Provide the (X, Y) coordinate of the cell's center where the given text is located.  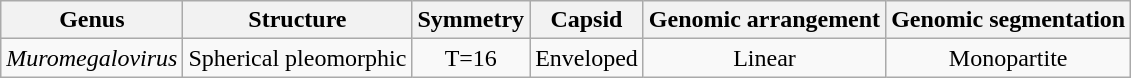
Spherical pleomorphic (298, 58)
Enveloped (587, 58)
Genus (92, 20)
Symmetry (471, 20)
Linear (764, 58)
Capsid (587, 20)
Muromegalovirus (92, 58)
Monopartite (1008, 58)
Genomic arrangement (764, 20)
Structure (298, 20)
Genomic segmentation (1008, 20)
T=16 (471, 58)
